Scan for the cell matching the given text and deliver its (x, y) coordinate at center. 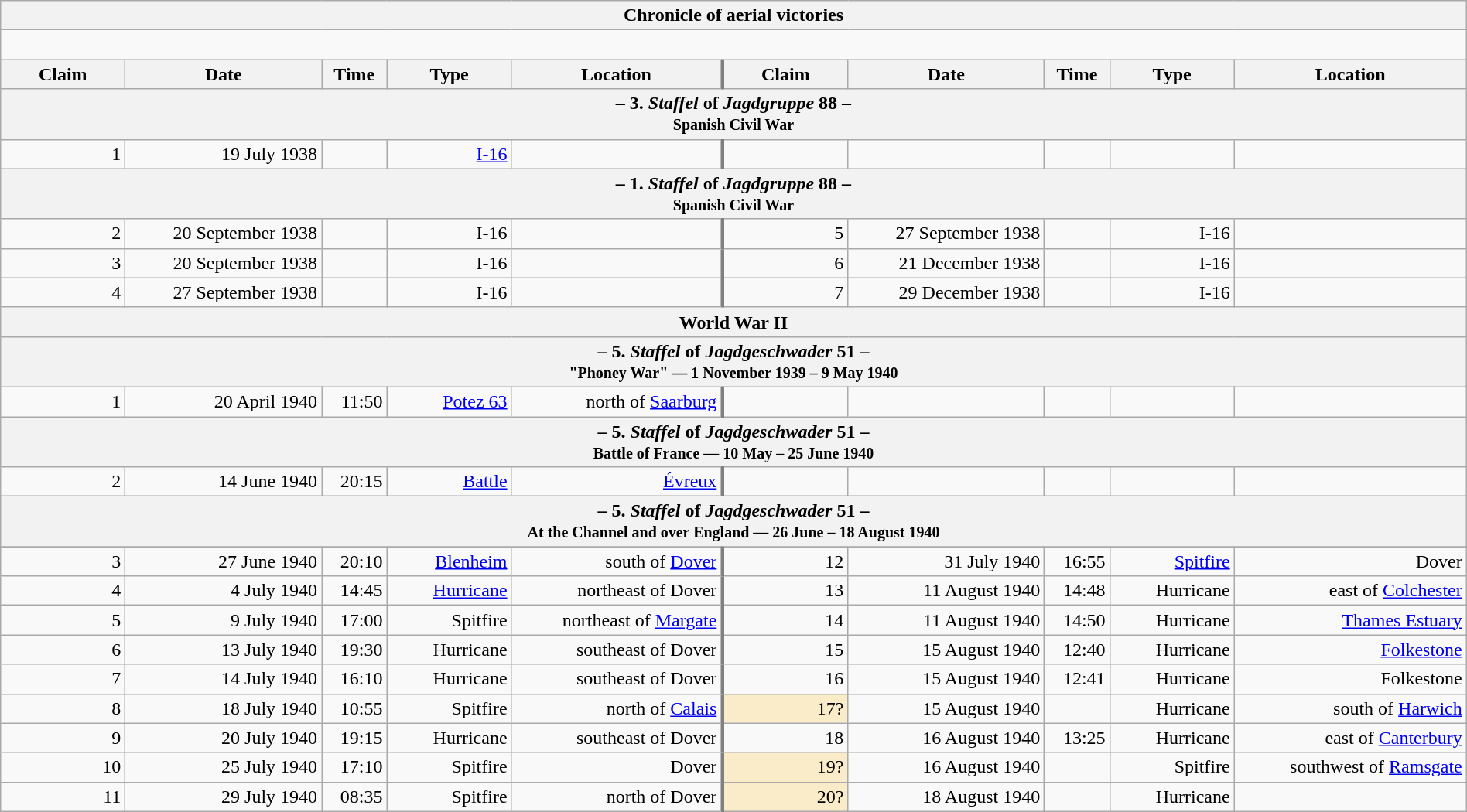
13 (785, 591)
20:15 (354, 482)
8 (63, 708)
east of Colchester (1350, 591)
Blenheim (449, 561)
20:10 (354, 561)
Chronicle of aerial victories (733, 15)
20? (785, 797)
14 July 1940 (224, 679)
13:25 (1077, 738)
20 July 1940 (224, 738)
Thames Estuary (1350, 620)
northeast of Margate (617, 620)
Potez 63 (449, 401)
north of Dover (617, 797)
19? (785, 767)
16 (785, 679)
12:40 (1077, 650)
20 April 1940 (224, 401)
17:10 (354, 767)
– 1. Staffel of Jagdgruppe 88 –Spanish Civil War (733, 193)
14:45 (354, 591)
north of Calais (617, 708)
16:55 (1077, 561)
11:50 (354, 401)
16:10 (354, 679)
14 June 1940 (224, 482)
south of Dover (617, 561)
13 July 1940 (224, 650)
18 August 1940 (946, 797)
Évreux (617, 482)
11 (63, 797)
northeast of Dover (617, 591)
– 5. Staffel of Jagdgeschwader 51 –Battle of France — 10 May – 25 June 1940 (733, 441)
19:15 (354, 738)
9 July 1940 (224, 620)
9 (63, 738)
– 5. Staffel of Jagdgeschwader 51 –"Phoney War" — 1 November 1939 – 9 May 1940 (733, 362)
25 July 1940 (224, 767)
east of Canterbury (1350, 738)
south of Harwich (1350, 708)
18 July 1940 (224, 708)
14 (785, 620)
10:55 (354, 708)
– 5. Staffel of Jagdgeschwader 51 –At the Channel and over England — 26 June – 18 August 1940 (733, 521)
17? (785, 708)
31 July 1940 (946, 561)
14:48 (1077, 591)
17:00 (354, 620)
4 July 1940 (224, 591)
southwest of Ramsgate (1350, 767)
29 July 1940 (224, 797)
08:35 (354, 797)
15 (785, 650)
12 (785, 561)
12:41 (1077, 679)
29 December 1938 (946, 292)
north of Saarburg (617, 401)
19 July 1938 (224, 154)
10 (63, 767)
21 December 1938 (946, 263)
18 (785, 738)
27 June 1940 (224, 561)
19:30 (354, 650)
Battle (449, 482)
– 3. Staffel of Jagdgruppe 88 –Spanish Civil War (733, 114)
14:50 (1077, 620)
World War II (733, 322)
